Provide the [X, Y] coordinate of the cell's center where the given text is located.  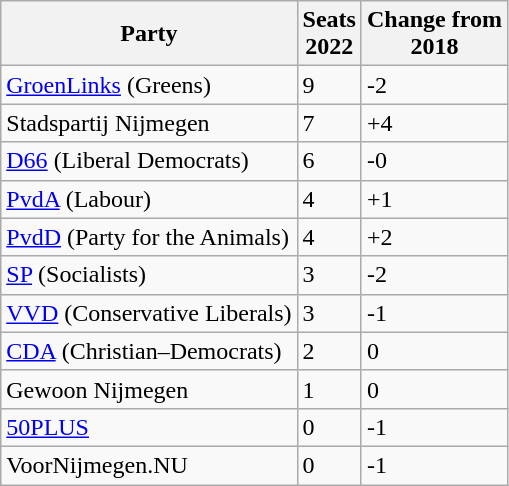
50PLUS [149, 427]
VVD (Conservative Liberals) [149, 313]
PvdD (Party for the Animals) [149, 237]
D66 (Liberal Democrats) [149, 161]
Gewoon Nijmegen [149, 389]
Change from2018 [434, 34]
-0 [434, 161]
SP (Socialists) [149, 275]
9 [329, 85]
+1 [434, 199]
+4 [434, 123]
2 [329, 351]
CDA (Christian–Democrats) [149, 351]
Seats2022 [329, 34]
7 [329, 123]
Stadspartij Nijmegen [149, 123]
6 [329, 161]
+2 [434, 237]
VoorNijmegen.NU [149, 465]
GroenLinks (Greens) [149, 85]
PvdA (Labour) [149, 199]
1 [329, 389]
Party [149, 34]
